For the text-containing cell, return its midpoint in [x, y] coordinate format. 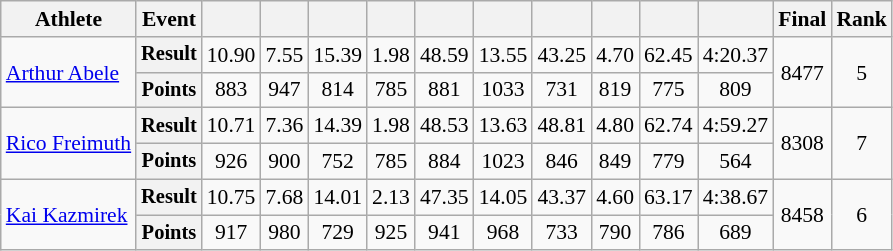
8458 [802, 214]
47.35 [444, 197]
13.63 [504, 126]
63.17 [668, 197]
62.45 [668, 55]
689 [736, 233]
14.01 [338, 197]
4.80 [615, 126]
10.75 [232, 197]
941 [444, 233]
Final [802, 19]
846 [562, 162]
Athlete [68, 19]
4.70 [615, 55]
14.05 [504, 197]
779 [668, 162]
947 [284, 90]
43.37 [562, 197]
4.60 [615, 197]
10.90 [232, 55]
881 [444, 90]
5 [862, 72]
48.81 [562, 126]
1033 [504, 90]
6 [862, 214]
48.53 [444, 126]
564 [736, 162]
809 [736, 90]
Rank [862, 19]
729 [338, 233]
8308 [802, 144]
Arthur Abele [68, 72]
731 [562, 90]
733 [562, 233]
4:38.67 [736, 197]
7.36 [284, 126]
775 [668, 90]
7.55 [284, 55]
8477 [802, 72]
1023 [504, 162]
7 [862, 144]
917 [232, 233]
849 [615, 162]
13.55 [504, 55]
819 [615, 90]
968 [504, 233]
14.39 [338, 126]
Event [169, 19]
2.13 [391, 197]
48.59 [444, 55]
884 [444, 162]
Kai Kazmirek [68, 214]
7.68 [284, 197]
15.39 [338, 55]
883 [232, 90]
926 [232, 162]
925 [391, 233]
814 [338, 90]
980 [284, 233]
43.25 [562, 55]
900 [284, 162]
790 [615, 233]
752 [338, 162]
10.71 [232, 126]
4:59.27 [736, 126]
62.74 [668, 126]
Rico Freimuth [68, 144]
4:20.37 [736, 55]
786 [668, 233]
